Scan for the cell matching the given text and deliver its (X, Y) coordinate at center. 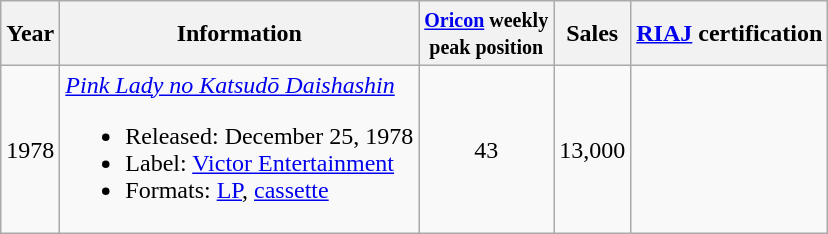
Sales (592, 34)
Information (240, 34)
RIAJ certification (730, 34)
43 (486, 150)
Year (30, 34)
13,000 (592, 150)
Pink Lady no Katsudō DaishashinReleased: December 25, 1978Label: Victor EntertainmentFormats: LP, cassette (240, 150)
1978 (30, 150)
Oricon weeklypeak position (486, 34)
